Capture the cell that displays the provided text and extract its (X, Y) central coordinate. 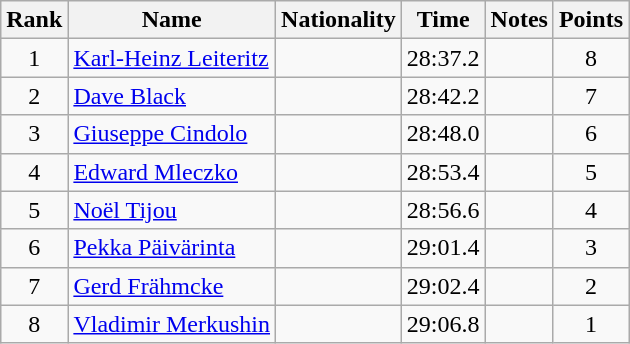
28:42.2 (443, 96)
Time (443, 20)
28:53.4 (443, 172)
Gerd Frähmcke (172, 286)
Rank (34, 20)
28:48.0 (443, 134)
Karl-Heinz Leiteritz (172, 58)
Vladimir Merkushin (172, 324)
29:06.8 (443, 324)
Nationality (339, 20)
28:37.2 (443, 58)
Notes (519, 20)
Giuseppe Cindolo (172, 134)
Points (590, 20)
29:02.4 (443, 286)
Pekka Päivärinta (172, 248)
28:56.6 (443, 210)
29:01.4 (443, 248)
Dave Black (172, 96)
Edward Mleczko (172, 172)
Noël Tijou (172, 210)
Name (172, 20)
